Determine the [x, y] coordinate at the center of the cell enclosing the given text.  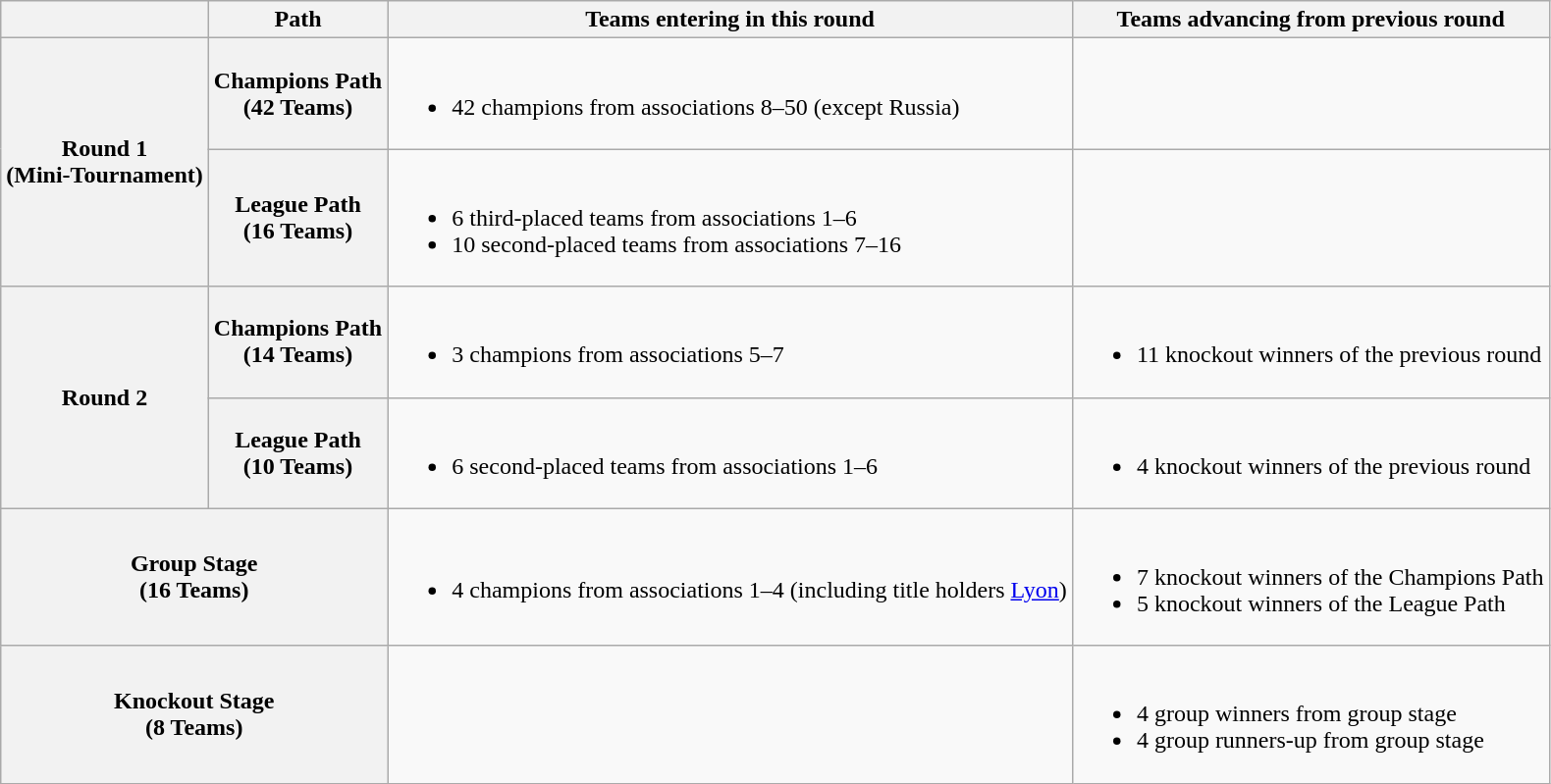
7 knockout winners of the Champions Path5 knockout winners of the League Path [1310, 577]
4 knockout winners of the previous round [1310, 453]
Round 1(Mini-Tournament) [105, 163]
League Path(10 Teams) [297, 453]
3 champions from associations 5–7 [730, 341]
42 champions from associations 8–50 (except Russia) [730, 94]
11 knockout winners of the previous round [1310, 341]
Champions Path(14 Teams) [297, 341]
Knockout Stage(8 Teams) [194, 714]
Champions Path(42 Teams) [297, 94]
League Path(16 Teams) [297, 218]
4 group winners from group stage4 group runners-up from group stage [1310, 714]
Teams advancing from previous round [1310, 20]
6 third-placed teams from associations 1–610 second-placed teams from associations 7–16 [730, 218]
Round 2 [105, 397]
Group Stage(16 Teams) [194, 577]
6 second-placed teams from associations 1–6 [730, 453]
4 champions from associations 1–4 (including title holders Lyon) [730, 577]
Path [297, 20]
Teams entering in this round [730, 20]
